Scan for the cell matching the given text and deliver its (x, y) coordinate at center. 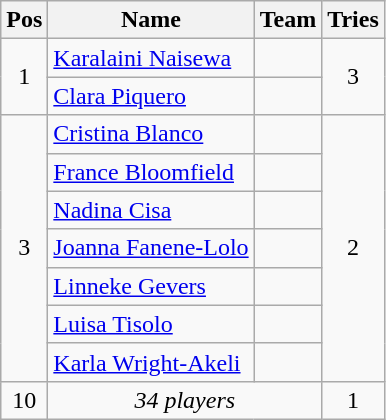
34 players (185, 400)
Karla Wright-Akeli (151, 362)
Luisa Tisolo (151, 324)
Cristina Blanco (151, 134)
Clara Piquero (151, 96)
10 (24, 400)
Tries (354, 20)
Pos (24, 20)
Karalaini Naisewa (151, 58)
Joanna Fanene-Lolo (151, 248)
Linneke Gevers (151, 286)
2 (354, 248)
Nadina Cisa (151, 210)
France Bloomfield (151, 172)
Team (288, 20)
Name (151, 20)
